Provide the (X, Y) coordinate of the cell's center where the given text is located.  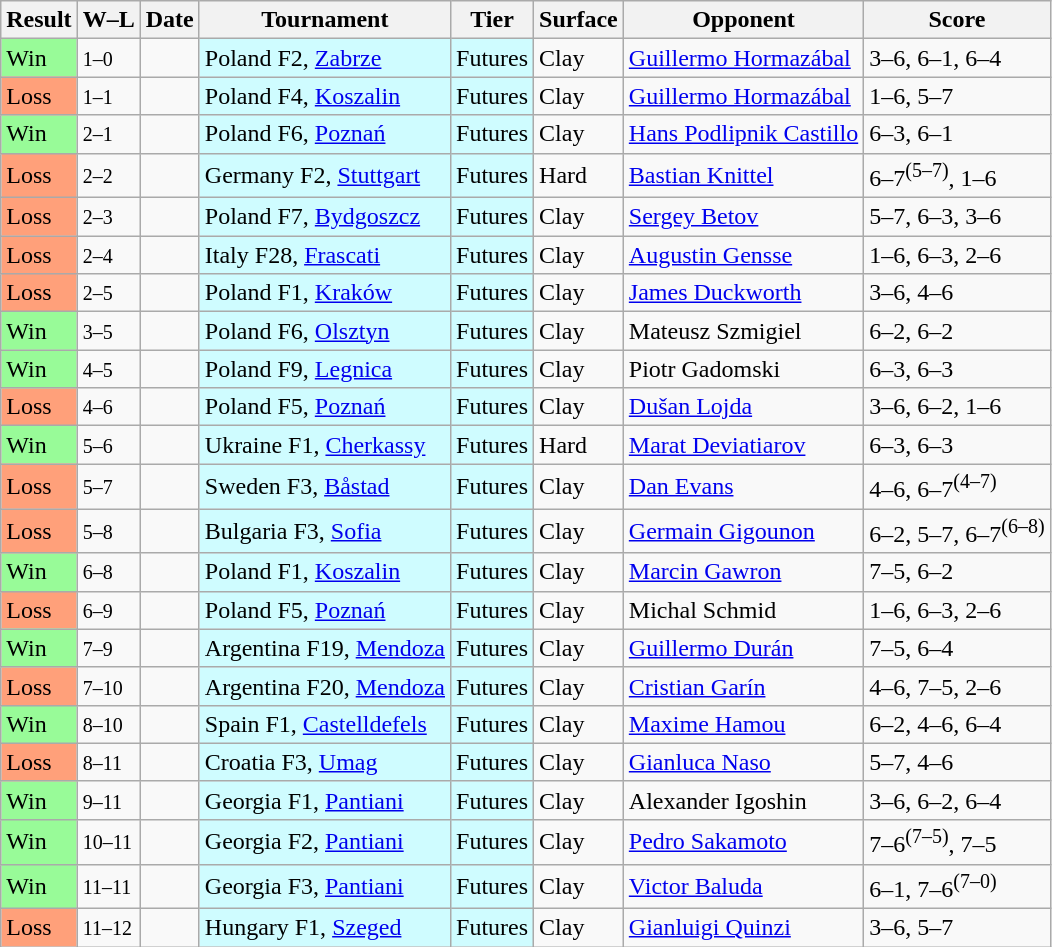
Poland F1, Koszalin (324, 572)
Bulgaria F3, Sofia (324, 532)
7–6(7–5), 7–5 (957, 842)
Dušan Lojda (743, 407)
Georgia F2, Pantiani (324, 842)
5–6 (108, 445)
Mateusz Szmigiel (743, 331)
Score (957, 20)
6–2, 5–7, 6–7(6–8) (957, 532)
Maxime Hamou (743, 724)
2–5 (108, 293)
3–6, 5–7 (957, 928)
Hans Podlipnik Castillo (743, 134)
Italy F28, Frascati (324, 255)
3–5 (108, 331)
2–4 (108, 255)
6–8 (108, 572)
7–9 (108, 648)
Opponent (743, 20)
Ukraine F1, Cherkassy (324, 445)
Tournament (324, 20)
Piotr Gadomski (743, 369)
Pedro Sakamoto (743, 842)
6–3, 6–1 (957, 134)
James Duckworth (743, 293)
6–7(5–7), 1–6 (957, 176)
Argentina F20, Mendoza (324, 686)
Gianluca Naso (743, 762)
Hungary F1, Szeged (324, 928)
Georgia F3, Pantiani (324, 886)
11–11 (108, 886)
7–5, 6–4 (957, 648)
10–11 (108, 842)
Poland F2, Zabrze (324, 58)
Dan Evans (743, 486)
Augustin Gensse (743, 255)
Germany F2, Stuttgart (324, 176)
4–6, 7–5, 2–6 (957, 686)
2–1 (108, 134)
6–2, 4–6, 6–4 (957, 724)
3–6, 4–6 (957, 293)
11–12 (108, 928)
6–2, 6–2 (957, 331)
8–10 (108, 724)
Germain Gigounon (743, 532)
Spain F1, Castelldefels (324, 724)
Poland F6, Olsztyn (324, 331)
Georgia F1, Pantiani (324, 800)
Poland F4, Koszalin (324, 96)
Result (39, 20)
7–10 (108, 686)
7–5, 6–2 (957, 572)
Date (170, 20)
4–6 (108, 407)
Sergey Betov (743, 217)
9–11 (108, 800)
4–5 (108, 369)
2–3 (108, 217)
Croatia F3, Umag (324, 762)
3–6, 6–2, 1–6 (957, 407)
Marcin Gawron (743, 572)
5–8 (108, 532)
Poland F9, Legnica (324, 369)
5–7, 6–3, 3–6 (957, 217)
Surface (579, 20)
8–11 (108, 762)
2–2 (108, 176)
Michal Schmid (743, 610)
Gianluigi Quinzi (743, 928)
Argentina F19, Mendoza (324, 648)
5–7, 4–6 (957, 762)
Marat Deviatiarov (743, 445)
Bastian Knittel (743, 176)
Guillermo Durán (743, 648)
3–6, 6–2, 6–4 (957, 800)
6–1, 7–6(7–0) (957, 886)
1–1 (108, 96)
Victor Baluda (743, 886)
Poland F1, Kraków (324, 293)
Cristian Garín (743, 686)
Sweden F3, Båstad (324, 486)
W–L (108, 20)
Poland F7, Bydgoszcz (324, 217)
1–6, 5–7 (957, 96)
Poland F6, Poznań (324, 134)
3–6, 6–1, 6–4 (957, 58)
Alexander Igoshin (743, 800)
4–6, 6–7(4–7) (957, 486)
6–9 (108, 610)
5–7 (108, 486)
1–0 (108, 58)
Tier (492, 20)
